Provide the (x, y) coordinate of the cell's center where the given text is located.  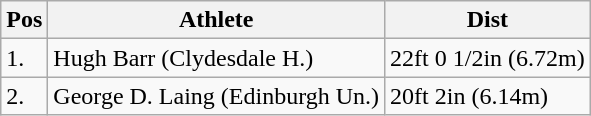
20ft 2in (6.14m) (488, 96)
1. (24, 58)
Dist (488, 20)
2. (24, 96)
Athlete (216, 20)
Pos (24, 20)
George D. Laing (Edinburgh Un.) (216, 96)
Hugh Barr (Clydesdale H.) (216, 58)
22ft 0 1/2in (6.72m) (488, 58)
